Return (X, Y) of the center of cell containing provided text 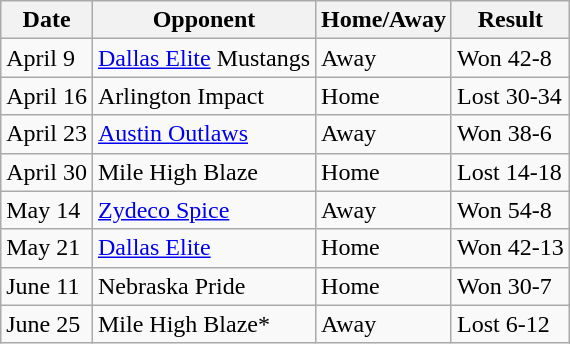
Lost 30-34 (510, 96)
Nebraska Pride (204, 286)
May 21 (47, 248)
Date (47, 20)
Arlington Impact (204, 96)
June 11 (47, 286)
Mile High Blaze (204, 172)
Dallas Elite (204, 248)
Lost 14-18 (510, 172)
Home/Away (384, 20)
Won 30-7 (510, 286)
Austin Outlaws (204, 134)
Lost 6-12 (510, 324)
Won 42-8 (510, 58)
Won 54-8 (510, 210)
April 30 (47, 172)
May 14 (47, 210)
Won 42-13 (510, 248)
Result (510, 20)
Mile High Blaze* (204, 324)
Zydeco Spice (204, 210)
April 16 (47, 96)
April 23 (47, 134)
June 25 (47, 324)
April 9 (47, 58)
Opponent (204, 20)
Dallas Elite Mustangs (204, 58)
Won 38-6 (510, 134)
